Return the [X, Y] coordinate for the center point of the cell that contains the specified text.  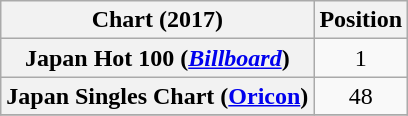
48 [361, 96]
Position [361, 20]
Japan Singles Chart (Oricon) [158, 96]
Japan Hot 100 (Billboard) [158, 58]
1 [361, 58]
Chart (2017) [158, 20]
